Determine the [x, y] coordinate at the center of the cell enclosing the given text.  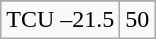
50 [138, 20]
TCU –21.5 [60, 20]
